Output the [X, Y] coordinate of the center of the cell containing the given text.  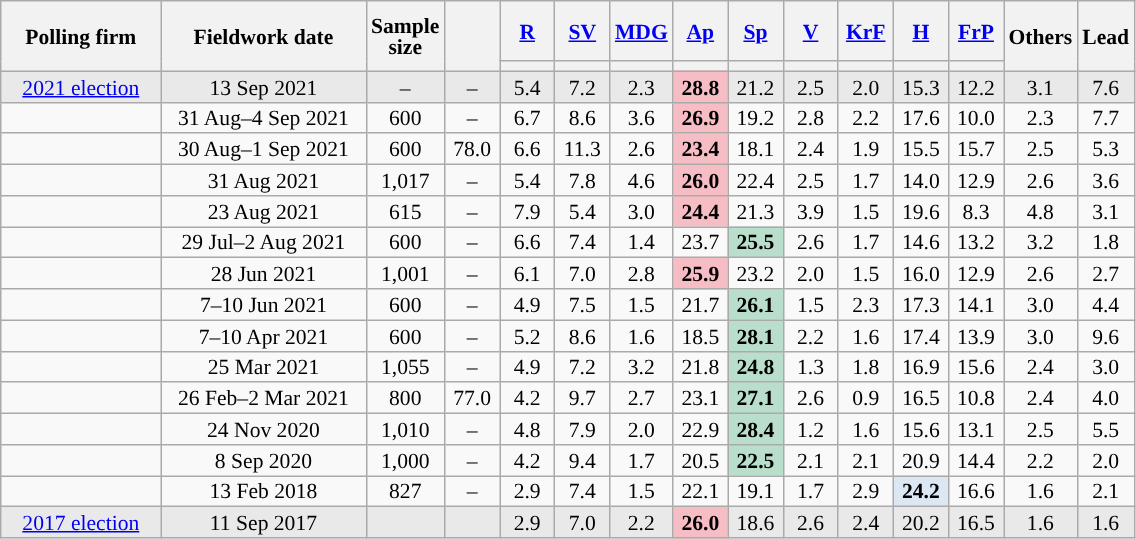
0.9 [866, 398]
22.5 [756, 460]
21.3 [756, 212]
MDG [642, 31]
10.8 [976, 398]
31 Aug 2021 [264, 180]
6.7 [528, 118]
12.2 [976, 86]
2017 election [81, 522]
1.9 [866, 150]
1,055 [405, 366]
800 [405, 398]
Lead [1106, 36]
11.3 [582, 150]
29 Jul–2 Aug 2021 [264, 242]
14.4 [976, 460]
Samplesize [405, 36]
26.9 [700, 118]
KrF [866, 31]
78.0 [472, 150]
1,017 [405, 180]
1.4 [642, 242]
7.5 [582, 304]
R [528, 31]
23.1 [700, 398]
27.1 [756, 398]
SV [582, 31]
10.0 [976, 118]
21.2 [756, 86]
13.9 [976, 336]
77.0 [472, 398]
9.6 [1106, 336]
18.6 [756, 522]
22.9 [700, 430]
30 Aug–1 Sep 2021 [264, 150]
V [810, 31]
7.6 [1106, 86]
14.1 [976, 304]
Polling firm [81, 36]
21.7 [700, 304]
9.7 [582, 398]
31 Aug–4 Sep 2021 [264, 118]
20.9 [920, 460]
3.9 [810, 212]
19.2 [756, 118]
5.2 [528, 336]
22.1 [700, 492]
Others [1041, 36]
15.7 [976, 150]
14.0 [920, 180]
24.2 [920, 492]
827 [405, 492]
17.4 [920, 336]
16.6 [976, 492]
24.8 [756, 366]
20.2 [920, 522]
FrP [976, 31]
13.1 [976, 430]
4.6 [642, 180]
24 Nov 2020 [264, 430]
26 Feb–2 Mar 2021 [264, 398]
Fieldwork date [264, 36]
4.4 [1106, 304]
25 Mar 2021 [264, 366]
18.1 [756, 150]
14.6 [920, 242]
17.3 [920, 304]
Sp [756, 31]
15.3 [920, 86]
13.2 [976, 242]
20.5 [700, 460]
Ap [700, 31]
1,000 [405, 460]
24.4 [700, 212]
28.4 [756, 430]
21.8 [700, 366]
7.8 [582, 180]
4.0 [1106, 398]
7–10 Jun 2021 [264, 304]
H [920, 31]
16.9 [920, 366]
13 Sep 2021 [264, 86]
1.2 [810, 430]
6.1 [528, 274]
26.1 [756, 304]
5.3 [1106, 150]
23 Aug 2021 [264, 212]
615 [405, 212]
25.5 [756, 242]
8.3 [976, 212]
1,001 [405, 274]
28 Jun 2021 [264, 274]
8 Sep 2020 [264, 460]
28.1 [756, 336]
18.5 [700, 336]
1,010 [405, 430]
16.0 [920, 274]
23.7 [700, 242]
17.6 [920, 118]
15.5 [920, 150]
25.9 [700, 274]
22.4 [756, 180]
7–10 Apr 2021 [264, 336]
7.7 [1106, 118]
28.8 [700, 86]
9.4 [582, 460]
23.2 [756, 274]
19.6 [920, 212]
11 Sep 2017 [264, 522]
5.5 [1106, 430]
23.4 [700, 150]
13 Feb 2018 [264, 492]
2021 election [81, 86]
19.1 [756, 492]
1.3 [810, 366]
